Provide the (x, y) coordinate of the cell's center where the given text is located.  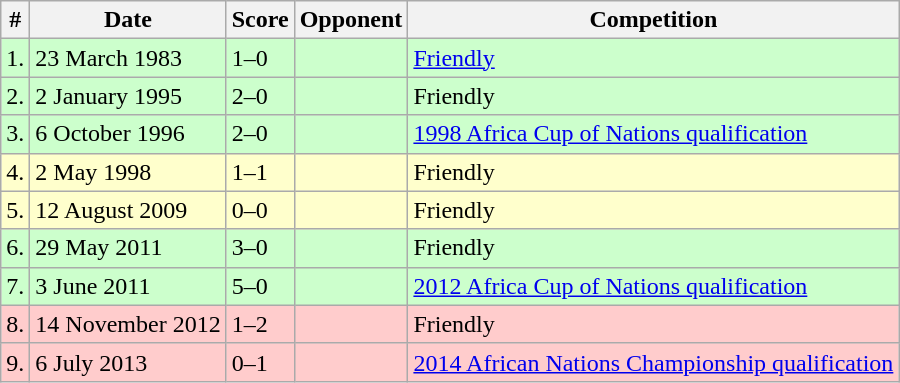
# (16, 20)
1–1 (260, 172)
2012 Africa Cup of Nations qualification (654, 286)
1. (16, 58)
1998 Africa Cup of Nations qualification (654, 134)
8. (16, 324)
6 October 1996 (128, 134)
3 June 2011 (128, 286)
7. (16, 286)
Competition (654, 20)
5. (16, 210)
Score (260, 20)
2 May 1998 (128, 172)
9. (16, 362)
4. (16, 172)
3. (16, 134)
5–0 (260, 286)
12 August 2009 (128, 210)
29 May 2011 (128, 248)
2. (16, 96)
1–0 (260, 58)
6. (16, 248)
14 November 2012 (128, 324)
2 January 1995 (128, 96)
6 July 2013 (128, 362)
1–2 (260, 324)
3–0 (260, 248)
Opponent (351, 20)
0–1 (260, 362)
2014 African Nations Championship qualification (654, 362)
0–0 (260, 210)
23 March 1983 (128, 58)
Date (128, 20)
